Detect which cell encompasses the target text, then output its (x, y) center coordinate. 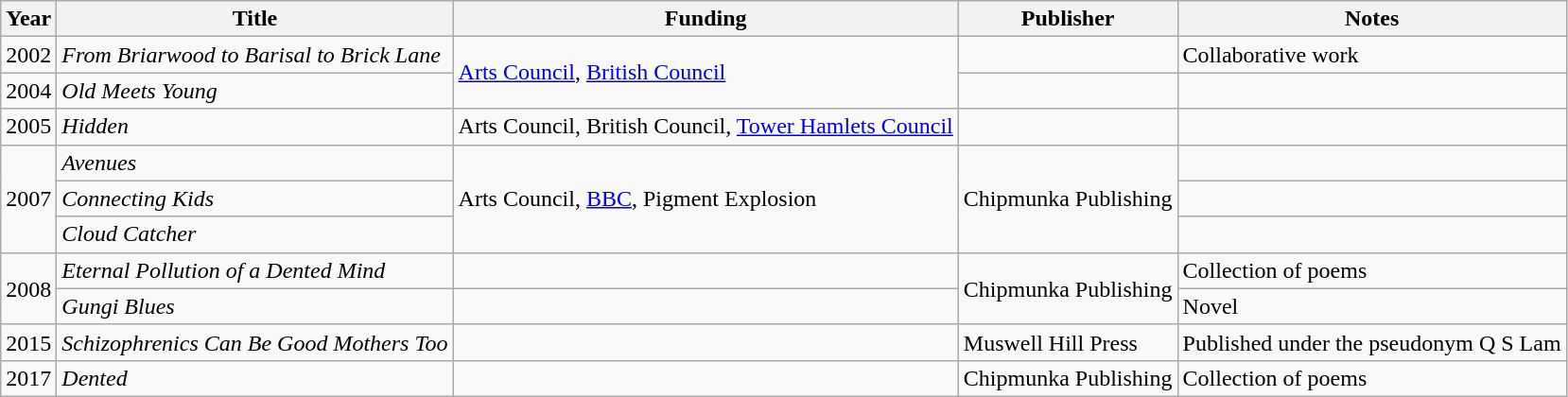
2017 (28, 378)
Old Meets Young (255, 91)
Collaborative work (1371, 55)
2004 (28, 91)
Published under the pseudonym Q S Lam (1371, 342)
2002 (28, 55)
Muswell Hill Press (1068, 342)
Gungi Blues (255, 306)
Notes (1371, 19)
2007 (28, 198)
Year (28, 19)
Eternal Pollution of a Dented Mind (255, 270)
2005 (28, 127)
2015 (28, 342)
2008 (28, 288)
Arts Council, British Council, Tower Hamlets Council (706, 127)
Cloud Catcher (255, 234)
Schizophrenics Can Be Good Mothers Too (255, 342)
Title (255, 19)
Funding (706, 19)
Connecting Kids (255, 198)
Avenues (255, 163)
Dented (255, 378)
Novel (1371, 306)
Hidden (255, 127)
Publisher (1068, 19)
Arts Council, BBC, Pigment Explosion (706, 198)
From Briarwood to Barisal to Brick Lane (255, 55)
Arts Council, British Council (706, 73)
